Return (x, y) of the center of cell containing provided text 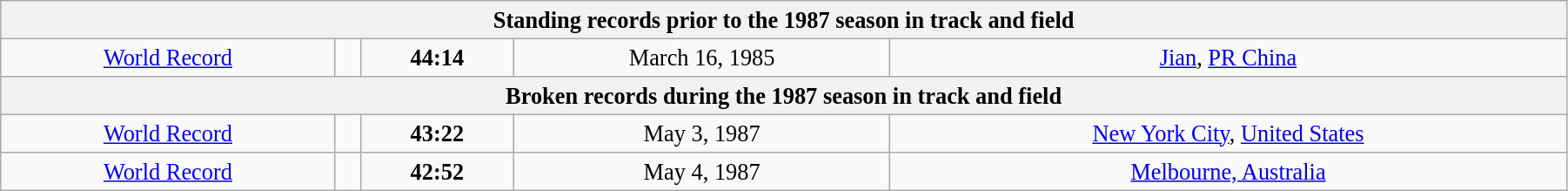
March 16, 1985 (702, 58)
Jian, PR China (1228, 58)
44:14 (437, 58)
May 4, 1987 (702, 172)
Broken records during the 1987 season in track and field (784, 95)
New York City, United States (1228, 133)
Melbourne, Australia (1228, 172)
Standing records prior to the 1987 season in track and field (784, 19)
42:52 (437, 172)
May 3, 1987 (702, 133)
43:22 (437, 133)
